Determine the (X, Y) coordinate at the center of the cell enclosing the given text.  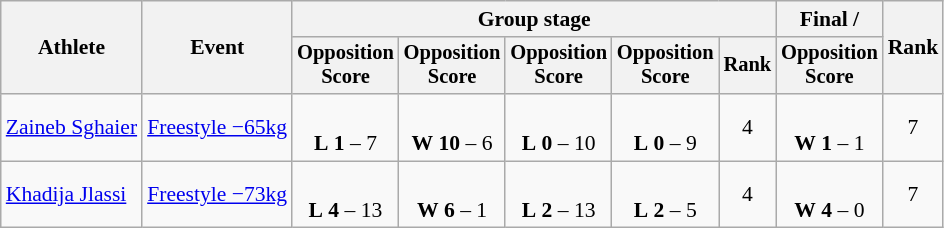
Khadija Jlassi (72, 194)
W 4 – 0 (830, 194)
Event (217, 48)
Freestyle −73kg (217, 194)
Athlete (72, 48)
W 6 – 1 (452, 194)
L 0 – 10 (558, 128)
Final / (830, 19)
Zaineb Sghaier (72, 128)
Freestyle −65kg (217, 128)
L 2 – 5 (666, 194)
L 4 – 13 (346, 194)
Group stage (534, 19)
L 2 – 13 (558, 194)
L 0 – 9 (666, 128)
W 1 – 1 (830, 128)
L 1 – 7 (346, 128)
W 10 – 6 (452, 128)
